Determine the (x, y) coordinate at the center of the cell enclosing the given text.  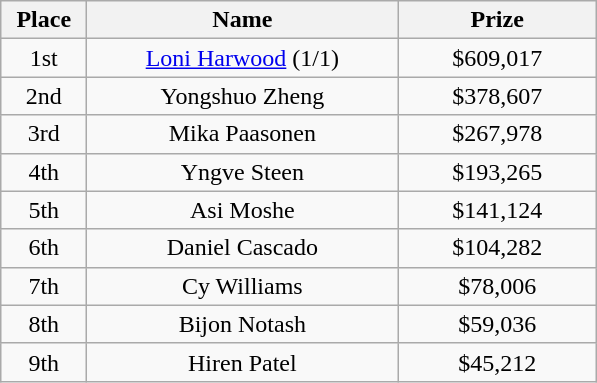
1st (44, 58)
Yongshuo Zheng (242, 96)
$78,006 (498, 286)
$45,212 (498, 362)
3rd (44, 134)
$378,607 (498, 96)
$141,124 (498, 210)
5th (44, 210)
Mika Paasonen (242, 134)
Name (242, 20)
6th (44, 248)
Yngve Steen (242, 172)
Place (44, 20)
Cy Williams (242, 286)
7th (44, 286)
$104,282 (498, 248)
Prize (498, 20)
Bijon Notash (242, 324)
Asi Moshe (242, 210)
$609,017 (498, 58)
4th (44, 172)
$193,265 (498, 172)
$267,978 (498, 134)
2nd (44, 96)
Loni Harwood (1/1) (242, 58)
Daniel Cascado (242, 248)
Hiren Patel (242, 362)
$59,036 (498, 324)
8th (44, 324)
9th (44, 362)
